For the text-containing cell, return its midpoint in (X, Y) coordinate format. 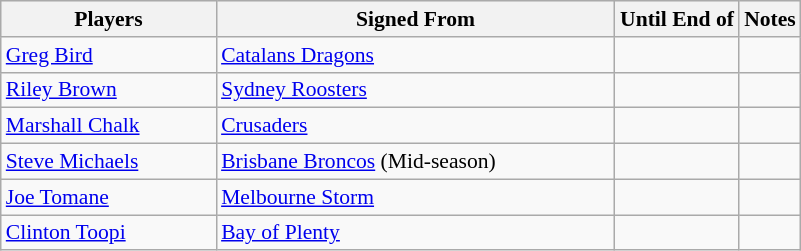
Catalans Dragons (416, 55)
Bay of Plenty (416, 233)
Clinton Toopi (108, 233)
Greg Bird (108, 55)
Until End of (677, 19)
Marshall Chalk (108, 126)
Players (108, 19)
Sydney Roosters (416, 90)
Melbourne Storm (416, 197)
Riley Brown (108, 90)
Notes (770, 19)
Crusaders (416, 126)
Steve Michaels (108, 162)
Brisbane Broncos (Mid-season) (416, 162)
Signed From (416, 19)
Joe Tomane (108, 197)
